Scan for the cell matching the given text and deliver its (X, Y) coordinate at center. 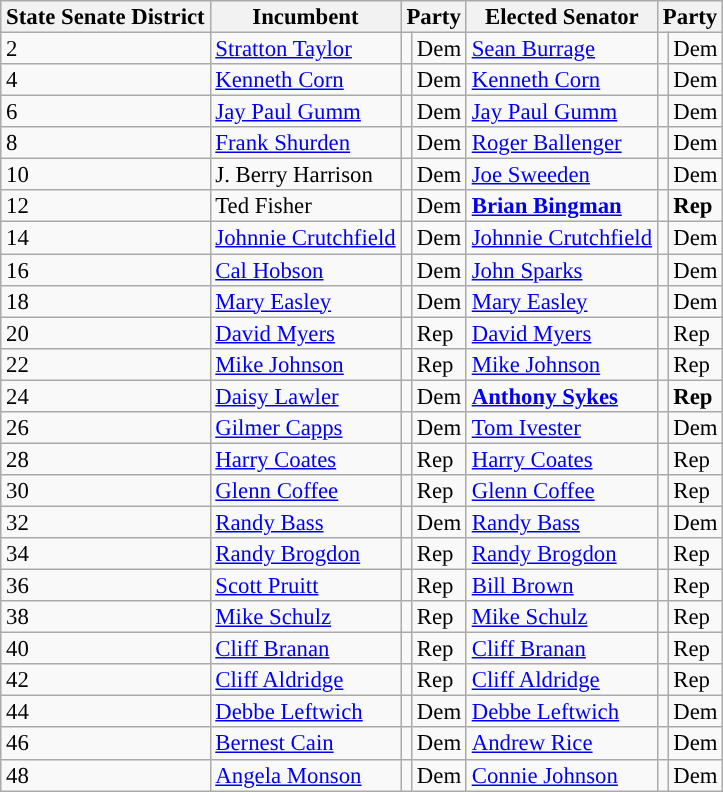
4 (106, 80)
Daisy Lawler (306, 396)
Stratton Taylor (306, 49)
18 (106, 301)
46 (106, 744)
Joe Sweeden (562, 175)
8 (106, 143)
John Sparks (562, 270)
36 (106, 586)
30 (106, 491)
34 (106, 554)
Frank Shurden (306, 143)
2 (106, 49)
48 (106, 775)
24 (106, 396)
10 (106, 175)
20 (106, 333)
J. Berry Harrison (306, 175)
Andrew Rice (562, 744)
Roger Ballenger (562, 143)
State Senate District (106, 17)
42 (106, 680)
Incumbent (306, 17)
Scott Pruitt (306, 586)
28 (106, 459)
22 (106, 364)
Angela Monson (306, 775)
Tom Ivester (562, 428)
44 (106, 712)
Cal Hobson (306, 270)
40 (106, 649)
26 (106, 428)
32 (106, 522)
Brian Bingman (562, 206)
Ted Fisher (306, 206)
Bernest Cain (306, 744)
Bill Brown (562, 586)
Elected Senator (562, 17)
14 (106, 238)
Sean Burrage (562, 49)
6 (106, 112)
Connie Johnson (562, 775)
12 (106, 206)
16 (106, 270)
38 (106, 617)
Anthony Sykes (562, 396)
Gilmer Capps (306, 428)
